Pinpoint the cell where the given text exists, returning its [X, Y] midpoint coordinate. 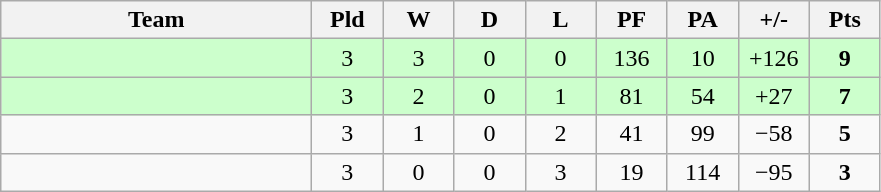
41 [632, 134]
54 [702, 96]
PA [702, 20]
114 [702, 172]
−95 [774, 172]
Pts [844, 20]
10 [702, 58]
Team [156, 20]
L [560, 20]
9 [844, 58]
−58 [774, 134]
81 [632, 96]
PF [632, 20]
136 [632, 58]
W [418, 20]
7 [844, 96]
5 [844, 134]
Pld [348, 20]
19 [632, 172]
+126 [774, 58]
99 [702, 134]
+27 [774, 96]
D [490, 20]
+/- [774, 20]
